Extract the (x, y) coordinate from the center of the cell holding the provided text.  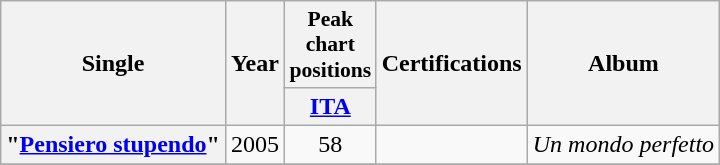
"Pensiero stupendo" (114, 144)
2005 (254, 144)
58 (330, 144)
Year (254, 64)
Un mondo perfetto (623, 144)
ITA (330, 106)
Single (114, 64)
Peak chartpositions (330, 44)
Certifications (452, 64)
Album (623, 64)
